Find where the given text appears and provide that cell's center as (X, Y) coordinate. 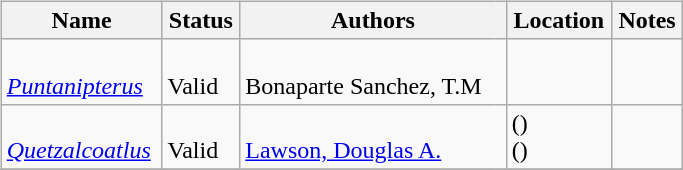
Status (201, 20)
Quetzalcoatlus (82, 136)
Location (558, 20)
()() (558, 136)
Name (82, 20)
Authors (373, 20)
Bonaparte Sanchez, T.M (368, 72)
Puntanipterus (82, 72)
Lawson, Douglas A. (368, 136)
Notes (648, 20)
